Find where the given text appears and provide that cell's center as (x, y) coordinate. 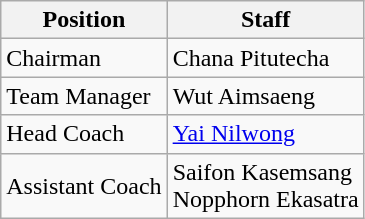
Position (84, 20)
Assistant Coach (84, 186)
Staff (266, 20)
Yai Nilwong (266, 134)
Head Coach (84, 134)
Chana Pitutecha (266, 58)
Chairman (84, 58)
Team Manager (84, 96)
Wut Aimsaeng (266, 96)
Saifon Kasemsang Nopphorn Ekasatra (266, 186)
